Identify which cell holds the provided text, then report its (x, y) central coordinate. 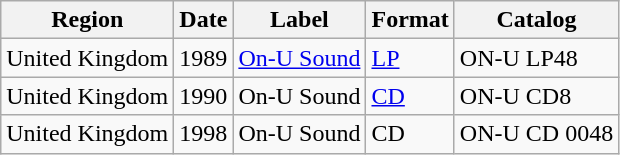
1998 (204, 134)
Format (410, 20)
Label (300, 20)
Catalog (536, 20)
Date (204, 20)
ON-U CD8 (536, 96)
Region (88, 20)
1989 (204, 58)
LP (410, 58)
ON-U CD 0048 (536, 134)
ON-U LP48 (536, 58)
1990 (204, 96)
